Capture the cell that displays the provided text and extract its [x, y] central coordinate. 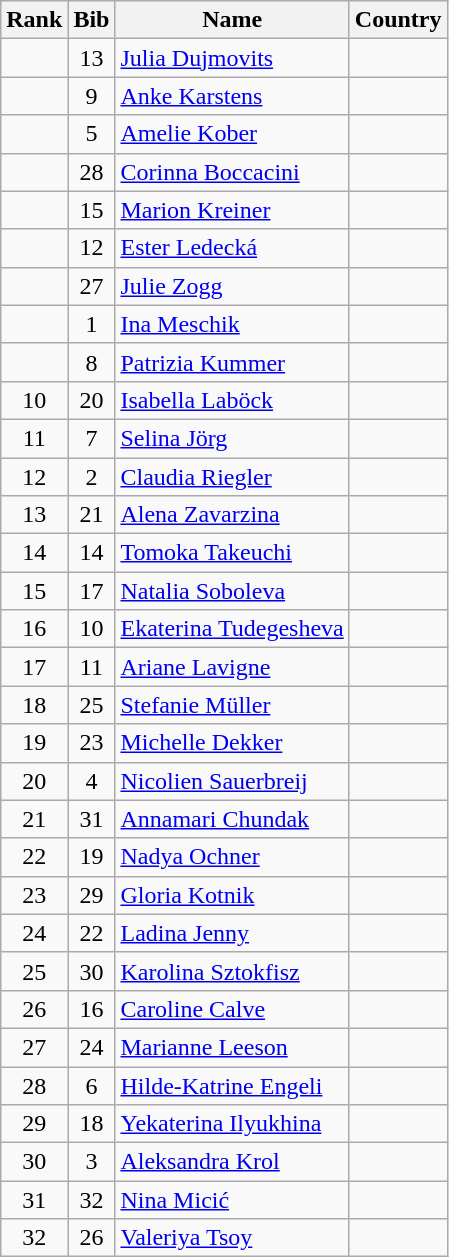
Marion Kreiner [232, 210]
7 [92, 438]
Rank [34, 20]
Gloria Kotnik [232, 895]
Patrizia Kummer [232, 362]
Valeriya Tsoy [232, 1238]
Natalia Soboleva [232, 591]
Michelle Dekker [232, 743]
Claudia Riegler [232, 477]
Selina Jörg [232, 438]
Julie Zogg [232, 286]
Ina Meschik [232, 324]
Anke Karstens [232, 96]
Aleksandra Krol [232, 1162]
Tomoka Takeuchi [232, 553]
2 [92, 477]
Hilde-Katrine Engeli [232, 1085]
Caroline Calve [232, 1009]
Julia Dujmovits [232, 58]
Yekaterina Ilyukhina [232, 1124]
Marianne Leeson [232, 1047]
Karolina Sztokfisz [232, 971]
9 [92, 96]
8 [92, 362]
Ariane Lavigne [232, 667]
4 [92, 781]
1 [92, 324]
Amelie Kober [232, 134]
Bib [92, 20]
Nina Micić [232, 1200]
Annamari Chundak [232, 819]
Nicolien Sauerbreij [232, 781]
Ladina Jenny [232, 933]
Ester Ledecká [232, 248]
5 [92, 134]
Isabella Laböck [232, 400]
Ekaterina Tudegesheva [232, 629]
6 [92, 1085]
Stefanie Müller [232, 705]
Country [398, 20]
Nadya Ochner [232, 857]
3 [92, 1162]
Alena Zavarzina [232, 515]
Name [232, 20]
Corinna Boccacini [232, 172]
